Scan for the cell matching the given text and deliver its (x, y) coordinate at center. 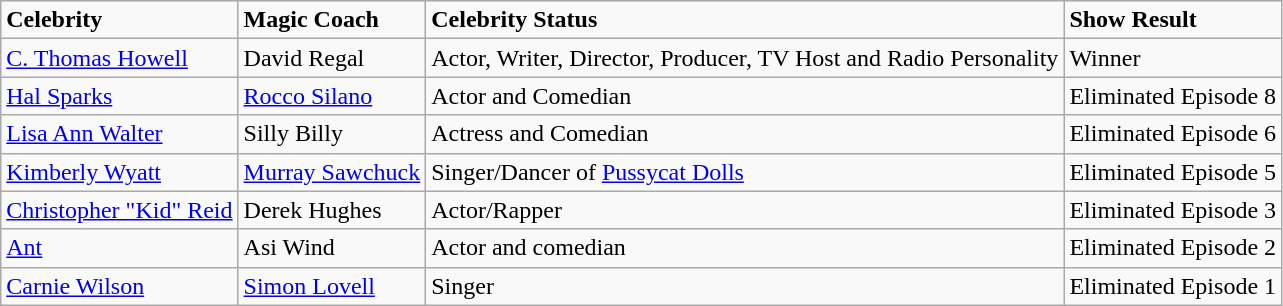
Murray Sawchuck (332, 172)
Ant (120, 248)
Carnie Wilson (120, 286)
Hal Sparks (120, 96)
Eliminated Episode 1 (1173, 286)
Christopher "Kid" Reid (120, 210)
Eliminated Episode 5 (1173, 172)
Simon Lovell (332, 286)
Eliminated Episode 3 (1173, 210)
Eliminated Episode 2 (1173, 248)
Singer (745, 286)
Winner (1173, 58)
Celebrity Status (745, 20)
Actor, Writer, Director, Producer, TV Host and Radio Personality (745, 58)
David Regal (332, 58)
Lisa Ann Walter (120, 134)
Eliminated Episode 8 (1173, 96)
Eliminated Episode 6 (1173, 134)
Actress and Comedian (745, 134)
Actor/Rapper (745, 210)
Celebrity (120, 20)
Silly Billy (332, 134)
Asi Wind (332, 248)
Rocco Silano (332, 96)
Magic Coach (332, 20)
Kimberly Wyatt (120, 172)
Derek Hughes (332, 210)
Actor and comedian (745, 248)
Show Result (1173, 20)
C. Thomas Howell (120, 58)
Actor and Comedian (745, 96)
Singer/Dancer of Pussycat Dolls (745, 172)
